Return [X, Y] of the center of cell containing provided text 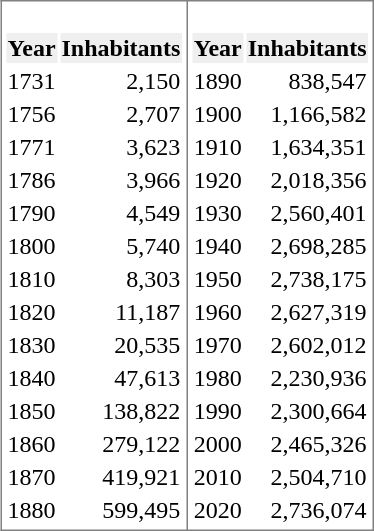
1790 [32, 213]
2000 [218, 444]
47,613 [121, 378]
2,602,012 [307, 345]
279,122 [121, 444]
1731 [32, 81]
1,166,582 [307, 114]
1960 [218, 312]
2,560,401 [307, 213]
3,966 [121, 180]
1920 [218, 180]
2,018,356 [307, 180]
1880 [32, 510]
1930 [218, 213]
1860 [32, 444]
138,822 [121, 411]
2,738,175 [307, 279]
1786 [32, 180]
1756 [32, 114]
1820 [32, 312]
2,150 [121, 81]
1840 [32, 378]
5,740 [121, 246]
1990 [218, 411]
1980 [218, 378]
1910 [218, 147]
2020 [218, 510]
599,495 [121, 510]
1800 [32, 246]
2,300,664 [307, 411]
1850 [32, 411]
2,698,285 [307, 246]
1900 [218, 114]
3,623 [121, 147]
2,707 [121, 114]
2010 [218, 477]
419,921 [121, 477]
1771 [32, 147]
1,634,351 [307, 147]
2,736,074 [307, 510]
2,465,326 [307, 444]
2,230,936 [307, 378]
1890 [218, 81]
1870 [32, 477]
1950 [218, 279]
1940 [218, 246]
1970 [218, 345]
1810 [32, 279]
838,547 [307, 81]
4,549 [121, 213]
2,627,319 [307, 312]
11,187 [121, 312]
8,303 [121, 279]
20,535 [121, 345]
1830 [32, 345]
2,504,710 [307, 477]
